Find where the given text appears and provide that cell's center as (x, y) coordinate. 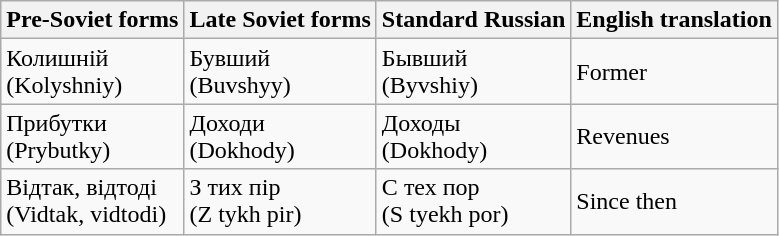
Прибутки(Prybutky) (92, 136)
З тих пір(Z tykh pir) (280, 202)
Доходы(Dokhody) (473, 136)
Доходи(Dokhody) (280, 136)
Pre-Soviet forms (92, 20)
Revenues (674, 136)
Колишній(Kolyshniy) (92, 72)
English translation (674, 20)
Відтак, відтоді(Vidtak, vidtodi) (92, 202)
Бувший(Buvshyy) (280, 72)
Late Soviet forms (280, 20)
Standard Russian (473, 20)
Since then (674, 202)
С тех пор(S tyekh por) (473, 202)
Бывший(Byvshiy) (473, 72)
Former (674, 72)
